Provide the (x, y) coordinate of the cell's center where the given text is located.  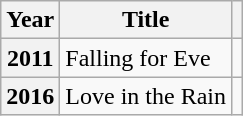
Year (30, 20)
Title (146, 20)
Love in the Rain (146, 96)
2016 (30, 96)
2011 (30, 58)
Falling for Eve (146, 58)
